Pinpoint the cell where the given text exists, returning its (X, Y) midpoint coordinate. 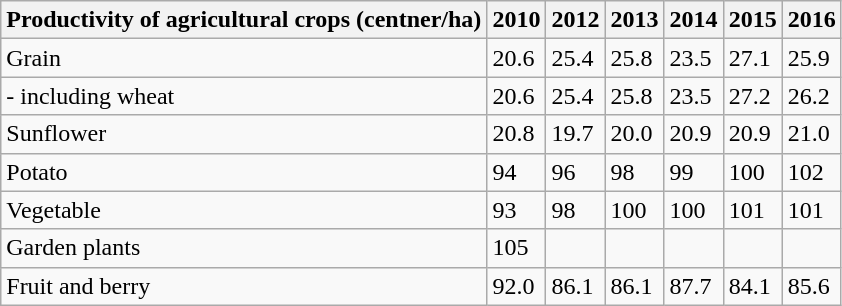
20.8 (516, 134)
Grain (244, 58)
87.7 (694, 286)
Productivity of agricultural crops (centner/ha) (244, 20)
19.7 (576, 134)
84.1 (752, 286)
92.0 (516, 286)
Vegetable (244, 210)
105 (516, 248)
27.1 (752, 58)
99 (694, 172)
25.9 (812, 58)
94 (516, 172)
20.0 (634, 134)
2010 (516, 20)
2016 (812, 20)
85.6 (812, 286)
2012 (576, 20)
2014 (694, 20)
26.2 (812, 96)
Potato (244, 172)
Sunflower (244, 134)
Fruit and berry (244, 286)
- including wheat (244, 96)
21.0 (812, 134)
102 (812, 172)
96 (576, 172)
2013 (634, 20)
27.2 (752, 96)
Garden plants (244, 248)
93 (516, 210)
2015 (752, 20)
